For the text-containing cell, return its midpoint in [X, Y] coordinate format. 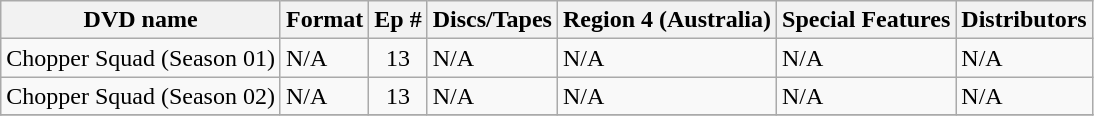
Format [324, 20]
Chopper Squad (Season 02) [141, 96]
Special Features [866, 20]
Discs/Tapes [492, 20]
Distributors [1024, 20]
Ep # [398, 20]
Region 4 (Australia) [666, 20]
DVD name [141, 20]
Chopper Squad (Season 01) [141, 58]
